Locate the cell with the specified text and output its [X, Y] center coordinate. 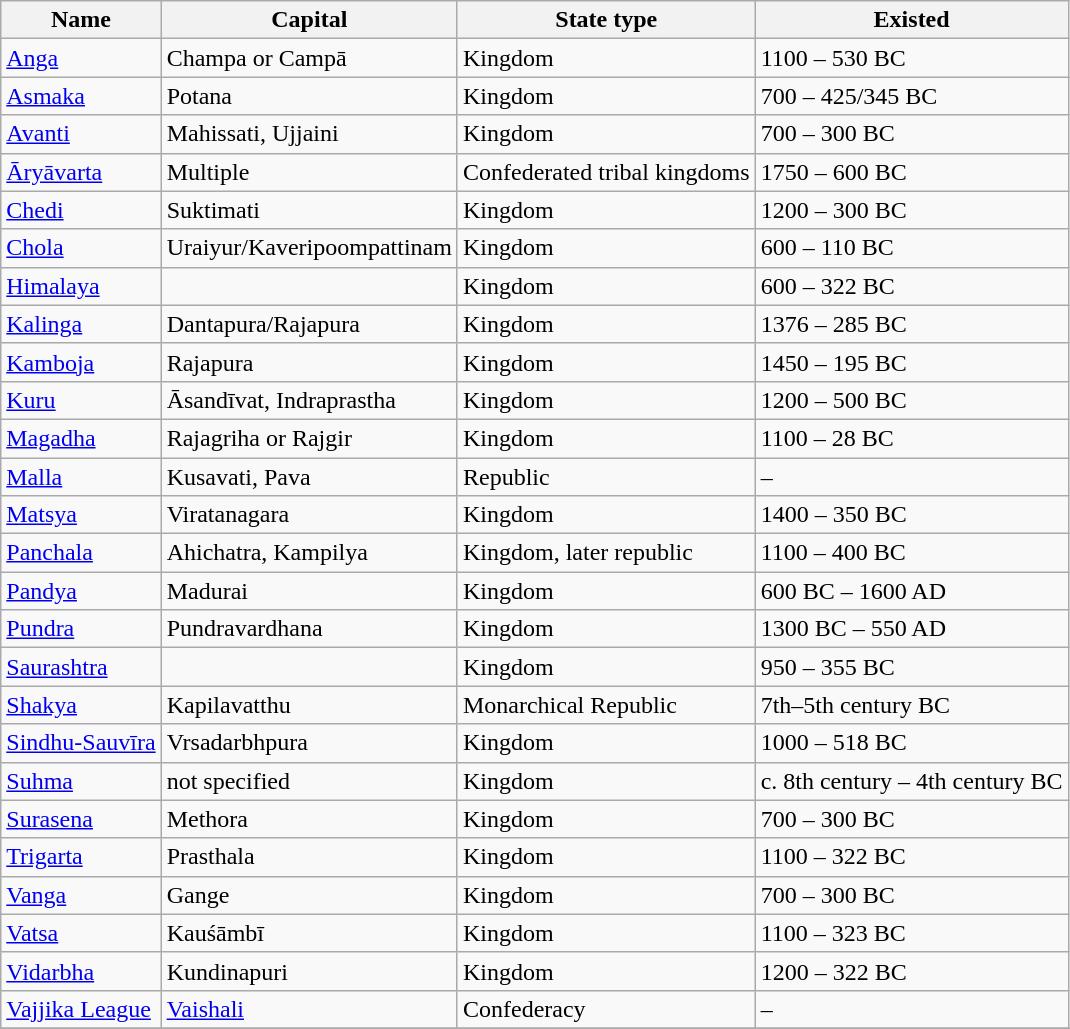
Monarchical Republic [606, 705]
Kapilavatthu [309, 705]
Anga [81, 58]
Potana [309, 96]
Republic [606, 477]
c. 8th century – 4th century BC [912, 781]
Rajapura [309, 362]
Suktimati [309, 210]
Kamboja [81, 362]
Uraiyur/Kaveripoompattinam [309, 248]
1750 – 600 BC [912, 172]
1000 – 518 BC [912, 743]
Vidarbha [81, 971]
not specified [309, 781]
600 BC – 1600 AD [912, 591]
1300 BC – 550 AD [912, 629]
1200 – 300 BC [912, 210]
Malla [81, 477]
1200 – 500 BC [912, 400]
Magadha [81, 438]
Name [81, 20]
Kingdom, later republic [606, 553]
Multiple [309, 172]
1100 – 322 BC [912, 857]
Prasthala [309, 857]
950 – 355 BC [912, 667]
Existed [912, 20]
Āsandīvat, Indraprastha [309, 400]
1450 – 195 BC [912, 362]
Capital [309, 20]
State type [606, 20]
Ahichatra, Kampilya [309, 553]
Vanga [81, 895]
Confederated tribal kingdoms [606, 172]
Asmaka [81, 96]
Kauśāmbī [309, 933]
700 – 425/345 BC [912, 96]
Trigarta [81, 857]
Vrsadarbhpura [309, 743]
1100 – 530 BC [912, 58]
Suhma [81, 781]
Vajjika League [81, 1009]
Chedi [81, 210]
1100 – 400 BC [912, 553]
Rajagriha or Rajgir [309, 438]
1100 – 323 BC [912, 933]
1376 – 285 BC [912, 324]
Shakya [81, 705]
Kuru [81, 400]
Kalinga [81, 324]
Madurai [309, 591]
Pandya [81, 591]
Pundravardhana [309, 629]
600 – 110 BC [912, 248]
Surasena [81, 819]
Vaishali [309, 1009]
1400 – 350 BC [912, 515]
600 – 322 BC [912, 286]
Methora [309, 819]
Sindhu-Sauvīra [81, 743]
Matsya [81, 515]
Dantapura/Rajapura [309, 324]
1100 – 28 BC [912, 438]
Confederacy [606, 1009]
Champa or Campā [309, 58]
Panchala [81, 553]
Saurashtra [81, 667]
Avanti [81, 134]
Kusavati, Pava [309, 477]
1200 – 322 BC [912, 971]
Chola [81, 248]
Vatsa [81, 933]
Mahissati, Ujjaini [309, 134]
Āryāvarta [81, 172]
Gange [309, 895]
Himalaya [81, 286]
Pundra [81, 629]
Viratanagara [309, 515]
7th–5th century BC [912, 705]
Kundinapuri [309, 971]
